Pinpoint the cell where the given text exists, returning its (x, y) midpoint coordinate. 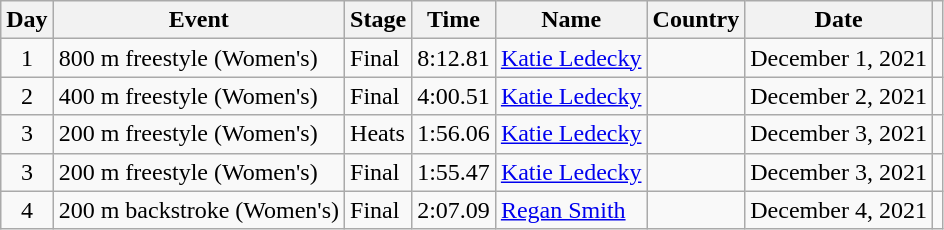
December 4, 2021 (839, 210)
Heats (378, 134)
December 1, 2021 (839, 58)
Stage (378, 20)
4:00.51 (454, 96)
Time (454, 20)
2 (27, 96)
8:12.81 (454, 58)
1 (27, 58)
200 m backstroke (Women's) (198, 210)
1:56.06 (454, 134)
Name (571, 20)
2:07.09 (454, 210)
Date (839, 20)
Country (696, 20)
Regan Smith (571, 210)
Day (27, 20)
4 (27, 210)
December 2, 2021 (839, 96)
1:55.47 (454, 172)
Event (198, 20)
400 m freestyle (Women's) (198, 96)
800 m freestyle (Women's) (198, 58)
